Return the (X, Y) coordinate for the center point of the cell that contains the specified text.  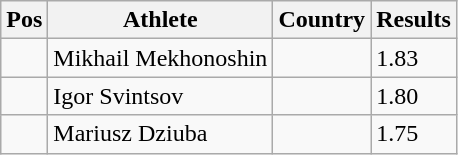
Mikhail Mekhonoshin (160, 58)
Results (414, 20)
1.75 (414, 134)
Mariusz Dziuba (160, 134)
1.83 (414, 58)
Country (322, 20)
Igor Svintsov (160, 96)
1.80 (414, 96)
Pos (24, 20)
Athlete (160, 20)
